Scan for the cell matching the given text and deliver its [X, Y] coordinate at center. 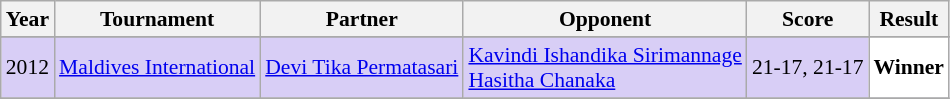
Partner [362, 19]
Opponent [605, 19]
Score [808, 19]
Maldives International [157, 68]
Tournament [157, 19]
21-17, 21-17 [808, 68]
Result [910, 19]
Kavindi Ishandika Sirimannage Hasitha Chanaka [605, 68]
Year [28, 19]
2012 [28, 68]
Devi Tika Permatasari [362, 68]
Winner [910, 68]
